Detect which cell encompasses the target text, then output its [x, y] center coordinate. 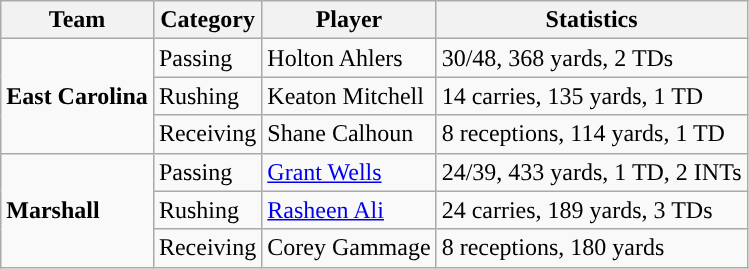
24 carries, 189 yards, 3 TDs [592, 210]
Rasheen Ali [349, 210]
Category [207, 20]
East Carolina [78, 96]
Keaton Mitchell [349, 96]
Grant Wells [349, 172]
8 receptions, 114 yards, 1 TD [592, 134]
Marshall [78, 210]
14 carries, 135 yards, 1 TD [592, 96]
8 receptions, 180 yards [592, 248]
Corey Gammage [349, 248]
24/39, 433 yards, 1 TD, 2 INTs [592, 172]
Holton Ahlers [349, 58]
Player [349, 20]
Shane Calhoun [349, 134]
30/48, 368 yards, 2 TDs [592, 58]
Team [78, 20]
Statistics [592, 20]
